Provide the [x, y] coordinate of the cell's center where the given text is located.  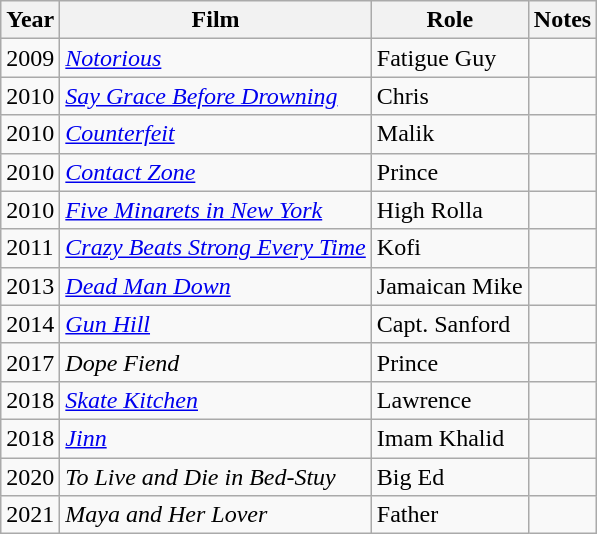
2021 [30, 515]
Notorious [216, 58]
Notes [562, 20]
Film [216, 20]
Jinn [216, 438]
Gun Hill [216, 324]
Crazy Beats Strong Every Time [216, 248]
Big Ed [450, 477]
2017 [30, 362]
Contact Zone [216, 172]
Maya and Her Lover [216, 515]
2014 [30, 324]
Chris [450, 96]
2013 [30, 286]
Five Minarets in New York [216, 210]
Father [450, 515]
Counterfeit [216, 134]
Kofi [450, 248]
High Rolla [450, 210]
2011 [30, 248]
Fatigue Guy [450, 58]
2009 [30, 58]
2020 [30, 477]
Capt. Sanford [450, 324]
Say Grace Before Drowning [216, 96]
Dope Fiend [216, 362]
Imam Khalid [450, 438]
Malik [450, 134]
Skate Kitchen [216, 400]
Lawrence [450, 400]
Year [30, 20]
Role [450, 20]
To Live and Die in Bed-Stuy [216, 477]
Dead Man Down [216, 286]
Jamaican Mike [450, 286]
